Return (x, y) of the center of cell containing provided text 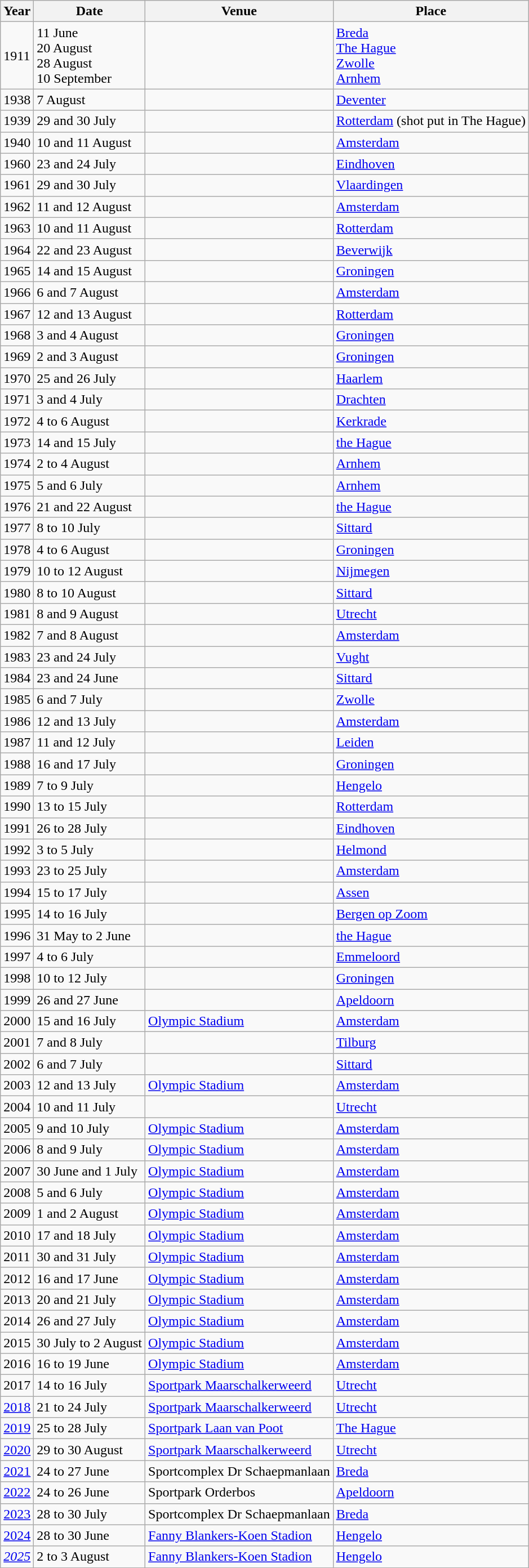
2016 (17, 1364)
1991 (17, 828)
23 to 25 July (90, 871)
Bergen op Zoom (430, 914)
1970 (17, 378)
16 and 17 July (90, 764)
2019 (17, 1428)
1 and 2 August (90, 1214)
1996 (17, 935)
1999 (17, 999)
6 and 7 August (90, 292)
1985 (17, 700)
1988 (17, 764)
2013 (17, 1299)
26 to 28 July (90, 828)
2009 (17, 1214)
14 and 15 August (90, 271)
1981 (17, 614)
1998 (17, 978)
7 to 9 July (90, 785)
4 to 6 July (90, 957)
13 to 15 July (90, 807)
30 June and 1 July (90, 1171)
2014 (17, 1321)
10 to 12 July (90, 978)
11 and 12 August (90, 207)
3 and 4 July (90, 400)
31 May to 2 June (90, 935)
1974 (17, 464)
26 and 27 June (90, 999)
1968 (17, 336)
3 and 4 August (90, 336)
1997 (17, 957)
1972 (17, 421)
Leiden (430, 743)
Haarlem (430, 378)
24 to 27 June (90, 1471)
1984 (17, 678)
25 to 28 July (90, 1428)
2012 (17, 1278)
Year (17, 11)
Place (430, 11)
14 and 15 July (90, 443)
22 and 23 August (90, 249)
2005 (17, 1128)
2 and 3 August (90, 357)
Rotterdam (shot put in The Hague) (430, 121)
28 to 30 July (90, 1514)
Zwolle (430, 700)
2004 (17, 1107)
Nijmegen (430, 571)
1977 (17, 528)
2006 (17, 1150)
2001 (17, 1043)
1986 (17, 721)
1982 (17, 635)
24 to 26 June (90, 1493)
21 to 24 July (90, 1407)
2 to 4 August (90, 464)
20 and 21 July (90, 1299)
1993 (17, 871)
11 June20 August28 August10 September (90, 55)
Drachten (430, 400)
17 and 18 July (90, 1235)
8 to 10 July (90, 528)
10 to 12 August (90, 571)
1983 (17, 657)
1940 (17, 142)
25 and 26 July (90, 378)
16 and 17 June (90, 1278)
1994 (17, 892)
16 to 19 June (90, 1364)
8 and 9 July (90, 1150)
1966 (17, 292)
Venue (239, 11)
15 to 17 July (90, 892)
The Hague (430, 1428)
2015 (17, 1343)
1961 (17, 185)
1976 (17, 507)
1963 (17, 228)
Date (90, 11)
Kerkrade (430, 421)
1973 (17, 443)
29 to 30 August (90, 1450)
2010 (17, 1235)
2003 (17, 1085)
2008 (17, 1192)
1967 (17, 314)
3 to 5 July (90, 850)
12 and 13 August (90, 314)
1962 (17, 207)
1979 (17, 571)
15 and 16 July (90, 1021)
1965 (17, 271)
1938 (17, 100)
9 and 10 July (90, 1128)
BredaThe HagueZwolleArnhem (430, 55)
10 and 11 July (90, 1107)
2022 (17, 1493)
21 and 22 August (90, 507)
2017 (17, 1386)
23 and 24 June (90, 678)
2018 (17, 1407)
1992 (17, 850)
28 to 30 June (90, 1535)
1980 (17, 592)
1995 (17, 914)
1960 (17, 164)
1975 (17, 485)
1987 (17, 743)
1964 (17, 249)
1989 (17, 785)
2011 (17, 1257)
Sportpark Orderbos (239, 1493)
Helmond (430, 850)
2020 (17, 1450)
26 and 27 July (90, 1321)
8 and 9 August (90, 614)
2007 (17, 1171)
2024 (17, 1535)
2 to 3 August (90, 1557)
30 and 31 July (90, 1257)
1978 (17, 550)
Vlaardingen (430, 185)
2002 (17, 1064)
Tilburg (430, 1043)
7 and 8 July (90, 1043)
Beverwijk (430, 249)
30 July to 2 August (90, 1343)
2023 (17, 1514)
Deventer (430, 100)
1939 (17, 121)
1969 (17, 357)
2021 (17, 1471)
11 and 12 July (90, 743)
Emmeloord (430, 957)
1990 (17, 807)
Assen (430, 892)
7 August (90, 100)
1971 (17, 400)
2000 (17, 1021)
2025 (17, 1557)
Sportpark Laan van Poot (239, 1428)
Vught (430, 657)
7 and 8 August (90, 635)
1911 (17, 55)
8 to 10 August (90, 592)
